Extract the (X, Y) coordinate from the center of the cell holding the provided text.  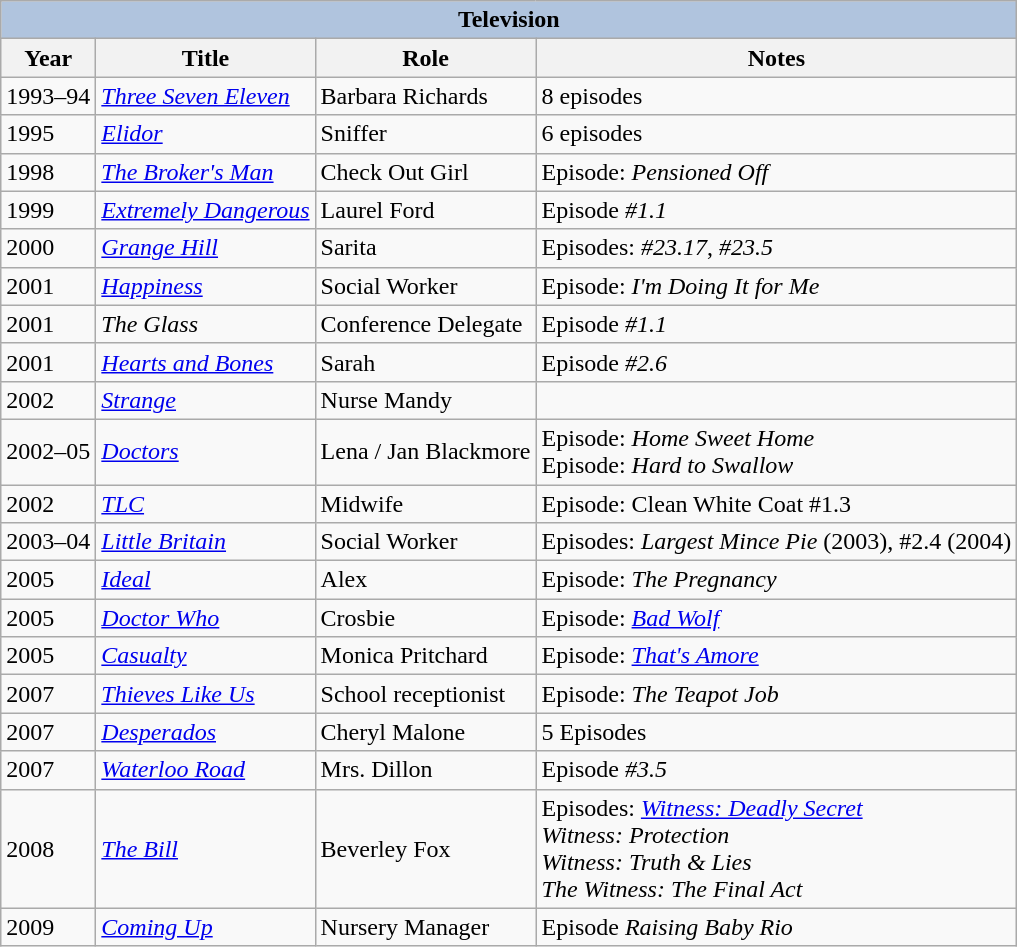
Crosbie (426, 618)
Episode: Pensioned Off (776, 172)
1999 (48, 210)
Coming Up (206, 927)
Sarah (426, 362)
Ideal (206, 580)
Waterloo Road (206, 770)
1998 (48, 172)
Episodes: #23.17, #23.5 (776, 248)
Episode: The Teapot Job (776, 694)
Lena / Jan Blackmore (426, 452)
Nursery Manager (426, 927)
Cheryl Malone (426, 732)
Mrs. Dillon (426, 770)
School receptionist (426, 694)
Episode: Clean White Coat #1.3 (776, 503)
Grange Hill (206, 248)
TLC (206, 503)
Monica Pritchard (426, 656)
Episodes: Largest Mince Pie (2003), #2.4 (2004) (776, 542)
Hearts and Bones (206, 362)
Doctor Who (206, 618)
Conference Delegate (426, 324)
Sarita (426, 248)
1993–94 (48, 96)
1995 (48, 134)
Title (206, 58)
5 Episodes (776, 732)
Episode: I'm Doing It for Me (776, 286)
Laurel Ford (426, 210)
Desperados (206, 732)
Extremely Dangerous (206, 210)
2003–04 (48, 542)
Beverley Fox (426, 848)
Happiness (206, 286)
Episode: Bad Wolf (776, 618)
Elidor (206, 134)
Episode #3.5 (776, 770)
Casualty (206, 656)
Little Britain (206, 542)
The Broker's Man (206, 172)
Midwife (426, 503)
Notes (776, 58)
Episode: That's Amore (776, 656)
Alex (426, 580)
2009 (48, 927)
Episode: The Pregnancy (776, 580)
Episode Raising Baby Rio (776, 927)
6 episodes (776, 134)
Episodes: Witness: Deadly SecretWitness: ProtectionWitness: Truth & LiesThe Witness: The Final Act (776, 848)
8 episodes (776, 96)
Barbara Richards (426, 96)
Television (509, 20)
2002–05 (48, 452)
Strange (206, 400)
Sniffer (426, 134)
Doctors (206, 452)
Episode #2.6 (776, 362)
Three Seven Eleven (206, 96)
Check Out Girl (426, 172)
Nurse Mandy (426, 400)
Year (48, 58)
The Bill (206, 848)
2008 (48, 848)
2000 (48, 248)
Role (426, 58)
Thieves Like Us (206, 694)
The Glass (206, 324)
Episode: Home Sweet HomeEpisode: Hard to Swallow (776, 452)
